Determine the [x, y] coordinate at the center of the cell enclosing the given text.  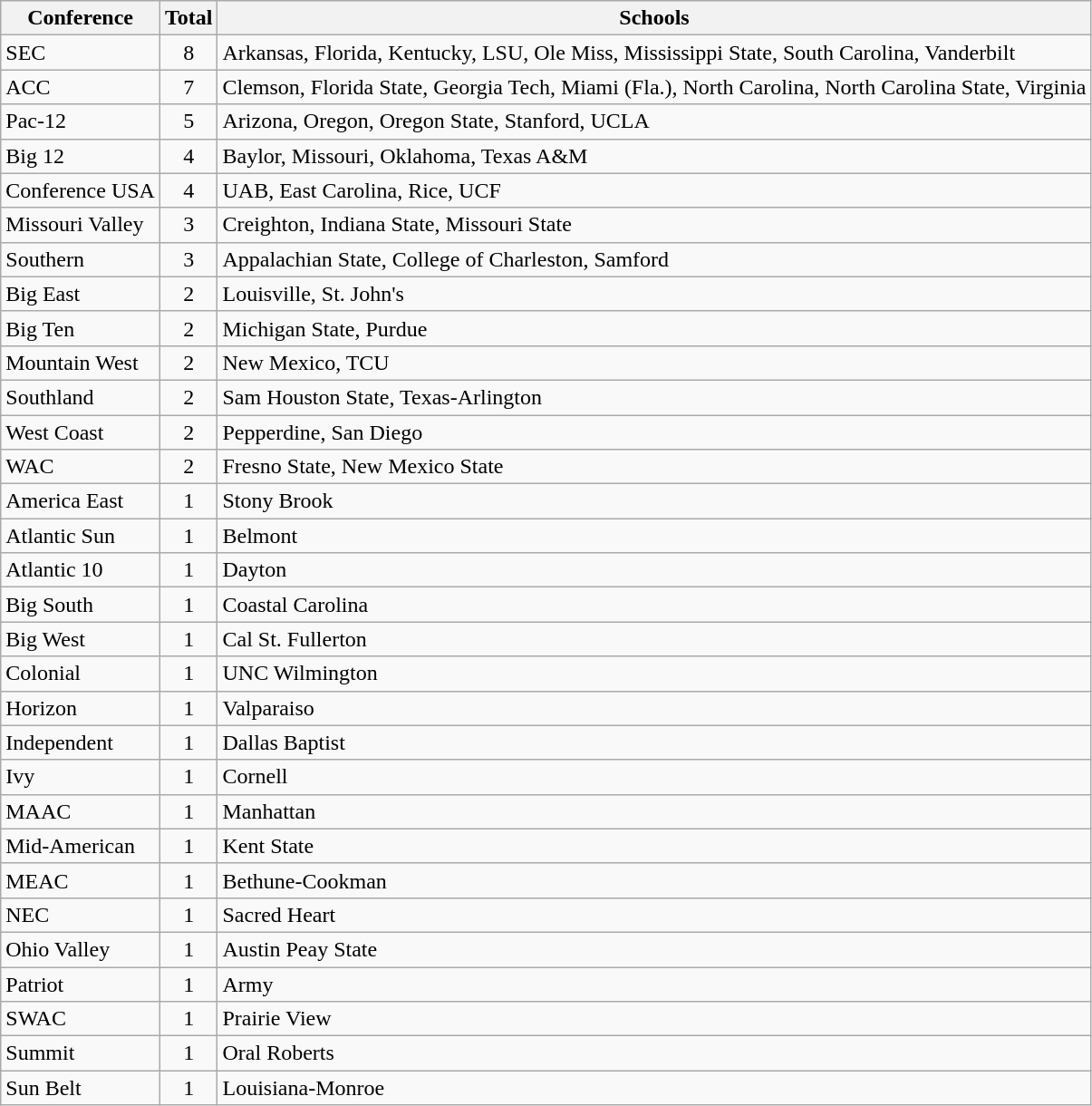
Creighton, Indiana State, Missouri State [654, 225]
Independent [81, 742]
Michigan State, Purdue [654, 328]
Stony Brook [654, 501]
Southland [81, 397]
Army [654, 984]
Arizona, Oregon, Oregon State, Stanford, UCLA [654, 121]
Louisville, St. John's [654, 294]
New Mexico, TCU [654, 363]
Atlantic Sun [81, 536]
Horizon [81, 708]
Conference [81, 18]
Dayton [654, 570]
Ohio Valley [81, 949]
Southern [81, 259]
West Coast [81, 432]
Sam Houston State, Texas-Arlington [654, 397]
NEC [81, 915]
Bethune-Cookman [654, 880]
ACC [81, 87]
SWAC [81, 1019]
Clemson, Florida State, Georgia Tech, Miami (Fla.), North Carolina, North Carolina State, Virginia [654, 87]
Sun Belt [81, 1088]
MAAC [81, 811]
Atlantic 10 [81, 570]
7 [188, 87]
Big West [81, 639]
UAB, East Carolina, Rice, UCF [654, 190]
Mountain West [81, 363]
5 [188, 121]
Missouri Valley [81, 225]
Big East [81, 294]
Conference USA [81, 190]
America East [81, 501]
Sacred Heart [654, 915]
UNC Wilmington [654, 674]
Arkansas, Florida, Kentucky, LSU, Ole Miss, Mississippi State, South Carolina, Vanderbilt [654, 53]
WAC [81, 467]
Ivy [81, 777]
MEAC [81, 880]
Mid-American [81, 846]
Summit [81, 1053]
Colonial [81, 674]
Big South [81, 605]
Fresno State, New Mexico State [654, 467]
Big Ten [81, 328]
8 [188, 53]
Manhattan [654, 811]
Valparaiso [654, 708]
Patriot [81, 984]
Belmont [654, 536]
Dallas Baptist [654, 742]
Prairie View [654, 1019]
Cornell [654, 777]
SEC [81, 53]
Louisiana-Monroe [654, 1088]
Oral Roberts [654, 1053]
Cal St. Fullerton [654, 639]
Austin Peay State [654, 949]
Pac-12 [81, 121]
Total [188, 18]
Baylor, Missouri, Oklahoma, Texas A&M [654, 156]
Pepperdine, San Diego [654, 432]
Appalachian State, College of Charleston, Samford [654, 259]
Kent State [654, 846]
Coastal Carolina [654, 605]
Big 12 [81, 156]
Schools [654, 18]
